Scan for the cell matching the given text and deliver its (X, Y) coordinate at center. 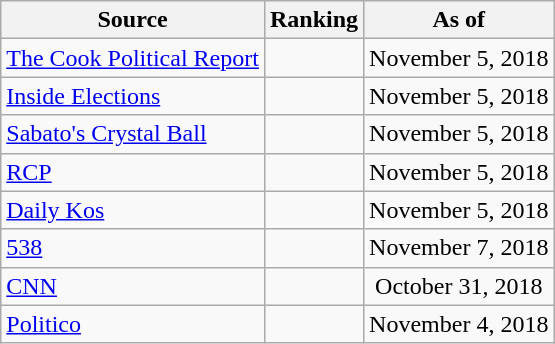
RCP (133, 172)
CNN (133, 286)
November 4, 2018 (459, 324)
As of (459, 20)
The Cook Political Report (133, 58)
Inside Elections (133, 96)
538 (133, 248)
Politico (133, 324)
October 31, 2018 (459, 286)
Source (133, 20)
Sabato's Crystal Ball (133, 134)
Daily Kos (133, 210)
Ranking (314, 20)
November 7, 2018 (459, 248)
